Extract the [X, Y] coordinate from the center of the cell holding the provided text.  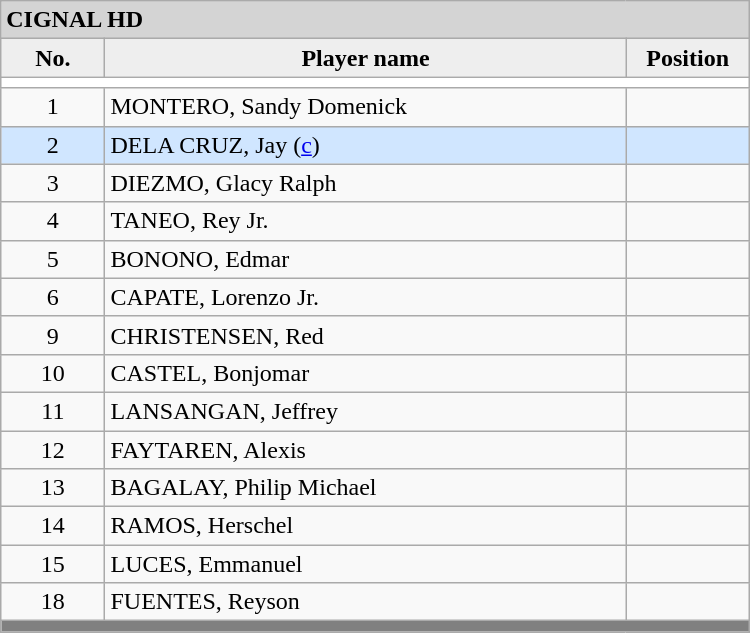
CIGNAL HD [375, 20]
CAPATE, Lorenzo Jr. [366, 297]
11 [53, 411]
9 [53, 335]
Position [688, 58]
FUENTES, Reyson [366, 602]
CHRISTENSEN, Red [366, 335]
1 [53, 107]
LANSANGAN, Jeffrey [366, 411]
DELA CRUZ, Jay (c) [366, 145]
2 [53, 145]
15 [53, 564]
No. [53, 58]
6 [53, 297]
LUCES, Emmanuel [366, 564]
CASTEL, Bonjomar [366, 373]
Player name [366, 58]
FAYTAREN, Alexis [366, 449]
4 [53, 221]
10 [53, 373]
BONONO, Edmar [366, 259]
TANEO, Rey Jr. [366, 221]
18 [53, 602]
DIEZMO, Glacy Ralph [366, 183]
MONTERO, Sandy Domenick [366, 107]
12 [53, 449]
BAGALAY, Philip Michael [366, 488]
14 [53, 526]
13 [53, 488]
3 [53, 183]
5 [53, 259]
RAMOS, Herschel [366, 526]
